Capture the cell that displays the provided text and extract its [X, Y] central coordinate. 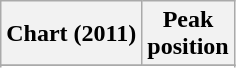
Peakposition [188, 34]
Chart (2011) [72, 34]
